Extract the (x, y) coordinate from the center of the cell holding the provided text.  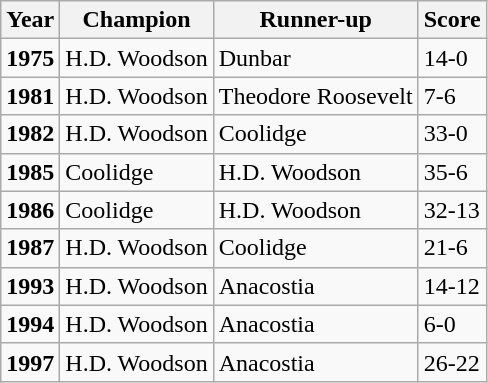
1997 (30, 362)
1982 (30, 134)
33-0 (452, 134)
35-6 (452, 172)
14-0 (452, 58)
1993 (30, 286)
Dunbar (316, 58)
1986 (30, 210)
1994 (30, 324)
1981 (30, 96)
21-6 (452, 248)
1985 (30, 172)
26-22 (452, 362)
Champion (136, 20)
14-12 (452, 286)
6-0 (452, 324)
Score (452, 20)
Theodore Roosevelt (316, 96)
Runner-up (316, 20)
1975 (30, 58)
7-6 (452, 96)
1987 (30, 248)
32-13 (452, 210)
Year (30, 20)
